Return [x, y] of the center of cell containing provided text 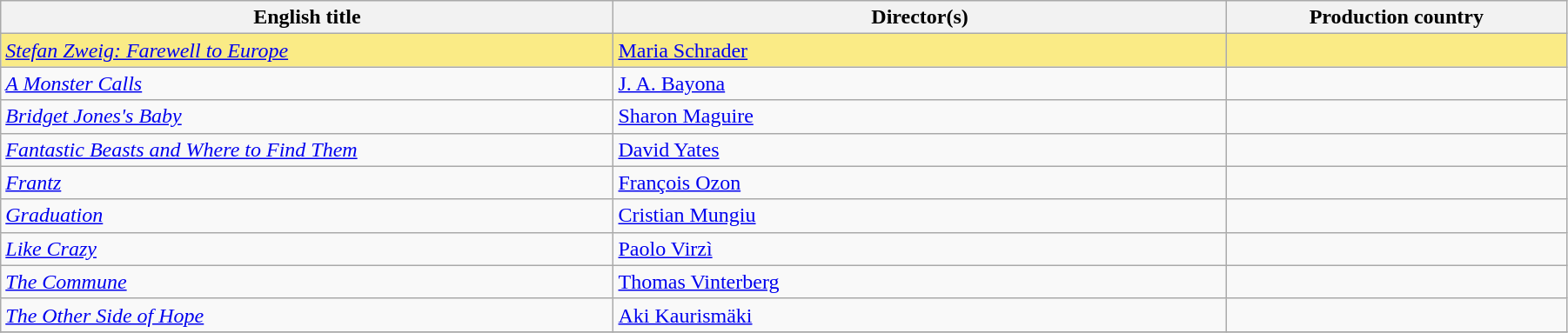
Stefan Zweig: Farewell to Europe [307, 50]
Like Crazy [307, 249]
J. A. Bayona [920, 83]
Sharon Maguire [920, 117]
Fantastic Beasts and Where to Find Them [307, 150]
Frantz [307, 183]
Paolo Virzì [920, 249]
Maria Schrader [920, 50]
Cristian Mungiu [920, 216]
English title [307, 17]
François Ozon [920, 183]
Director(s) [920, 17]
The Other Side of Hope [307, 315]
Bridget Jones's Baby [307, 117]
A Monster Calls [307, 83]
David Yates [920, 150]
Aki Kaurismäki [920, 315]
The Commune [307, 282]
Production country [1396, 17]
Thomas Vinterberg [920, 282]
Graduation [307, 216]
